Locate the cell with the specified text and output its [X, Y] center coordinate. 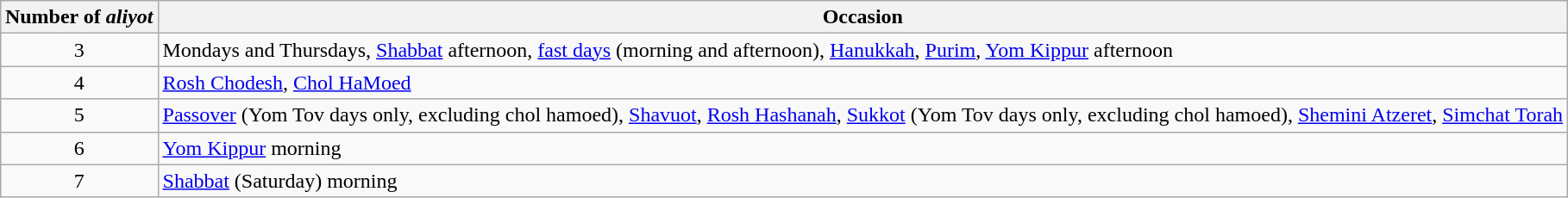
4 [79, 83]
Number of aliyot [79, 17]
Yom Kippur morning [862, 148]
Mondays and Thursdays, Shabbat afternoon, fast days (morning and afternoon), Hanukkah, Purim, Yom Kippur afternoon [862, 50]
3 [79, 50]
Rosh Chodesh, Chol HaMoed [862, 83]
6 [79, 148]
5 [79, 115]
Occasion [862, 17]
7 [79, 181]
Shabbat (Saturday) morning [862, 181]
